From the cell containing the given text, extract its center point as [X, Y] coordinate. 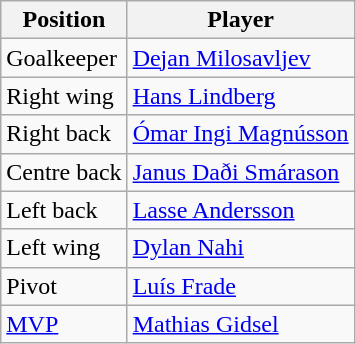
Player [240, 20]
Right back [64, 134]
Right wing [64, 96]
Goalkeeper [64, 58]
MVP [64, 324]
Luís Frade [240, 286]
Position [64, 20]
Lasse Andersson [240, 210]
Left back [64, 210]
Janus Daði Smárason [240, 172]
Pivot [64, 286]
Hans Lindberg [240, 96]
Left wing [64, 248]
Ómar Ingi Magnússon [240, 134]
Dejan Milosavljev [240, 58]
Mathias Gidsel [240, 324]
Centre back [64, 172]
Dylan Nahi [240, 248]
